Locate the cell with the specified text and output its [x, y] center coordinate. 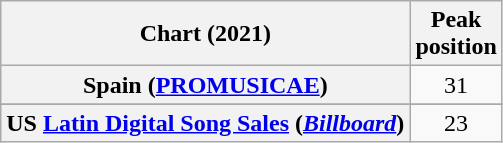
Spain (PROMUSICAE) [206, 85]
Chart (2021) [206, 34]
23 [456, 123]
31 [456, 85]
US Latin Digital Song Sales (Billboard) [206, 123]
Peakposition [456, 34]
